Return the [X, Y] coordinate for the center point of the cell that contains the specified text.  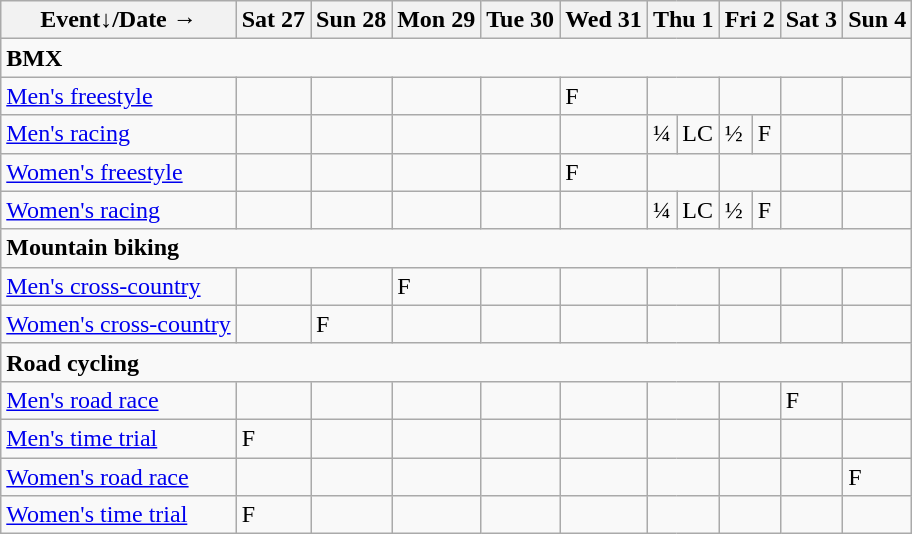
Sun 4 [878, 20]
Women's freestyle [118, 172]
Men's time trial [118, 438]
Men's road race [118, 400]
Road cycling [456, 362]
Wed 31 [604, 20]
Women's racing [118, 210]
Sat 27 [273, 20]
Event↓/Date → [118, 20]
BMX [456, 58]
Fri 2 [750, 20]
Women's cross-country [118, 324]
Mon 29 [436, 20]
Men's cross-country [118, 286]
Tue 30 [520, 20]
Men's racing [118, 134]
Men's freestyle [118, 96]
Sun 28 [352, 20]
Sat 3 [811, 20]
Women's road race [118, 477]
Thu 1 [683, 20]
Mountain biking [456, 248]
Women's time trial [118, 515]
